Search for the cell housing the specified text and yield its [X, Y] center coordinate. 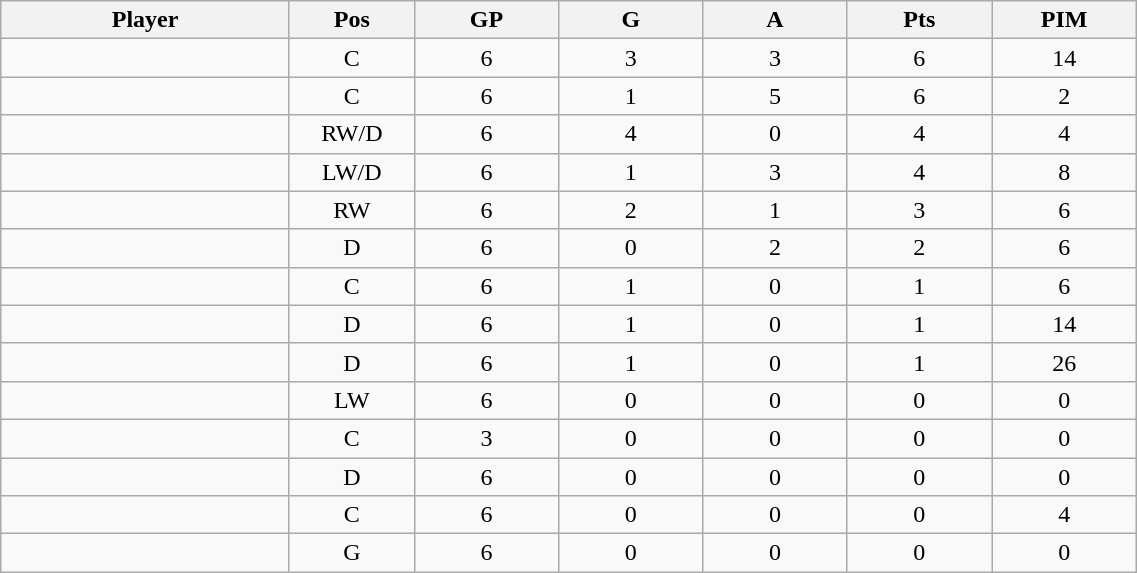
A [775, 20]
RW [352, 210]
GP [486, 20]
Player [146, 20]
Pts [919, 20]
PIM [1064, 20]
Pos [352, 20]
8 [1064, 172]
RW/D [352, 134]
LW/D [352, 172]
LW [352, 400]
5 [775, 96]
26 [1064, 362]
